Output the (x, y) coordinate of the center of the cell containing the given text.  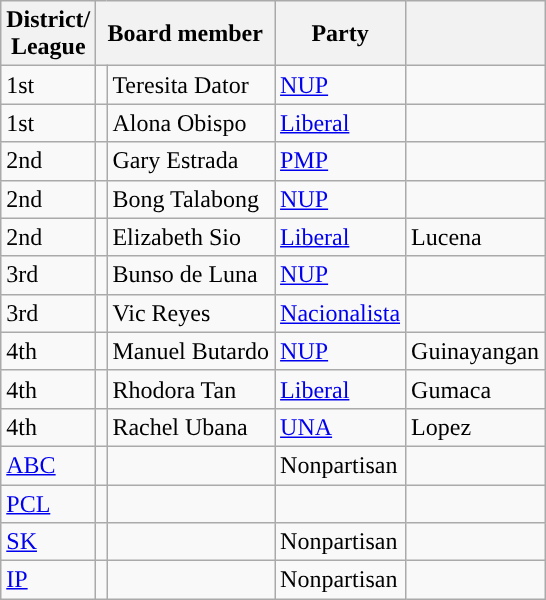
Guinayangan (476, 351)
Vic Reyes (191, 313)
Rhodora Tan (191, 389)
PCL (48, 503)
Elizabeth Sio (191, 237)
District/League (48, 34)
Rachel Ubana (191, 427)
Alona Obispo (191, 123)
Board member (186, 34)
PMP (340, 161)
Manuel Butardo (191, 351)
Lucena (476, 237)
UNA (340, 427)
Bunso de Luna (191, 275)
SK (48, 542)
IP (48, 580)
ABC (48, 465)
Gumaca (476, 389)
Party (340, 34)
Lopez (476, 427)
Bong Talabong (191, 199)
Teresita Dator (191, 85)
Gary Estrada (191, 161)
Nacionalista (340, 313)
